Identify which cell holds the provided text, then report its [x, y] central coordinate. 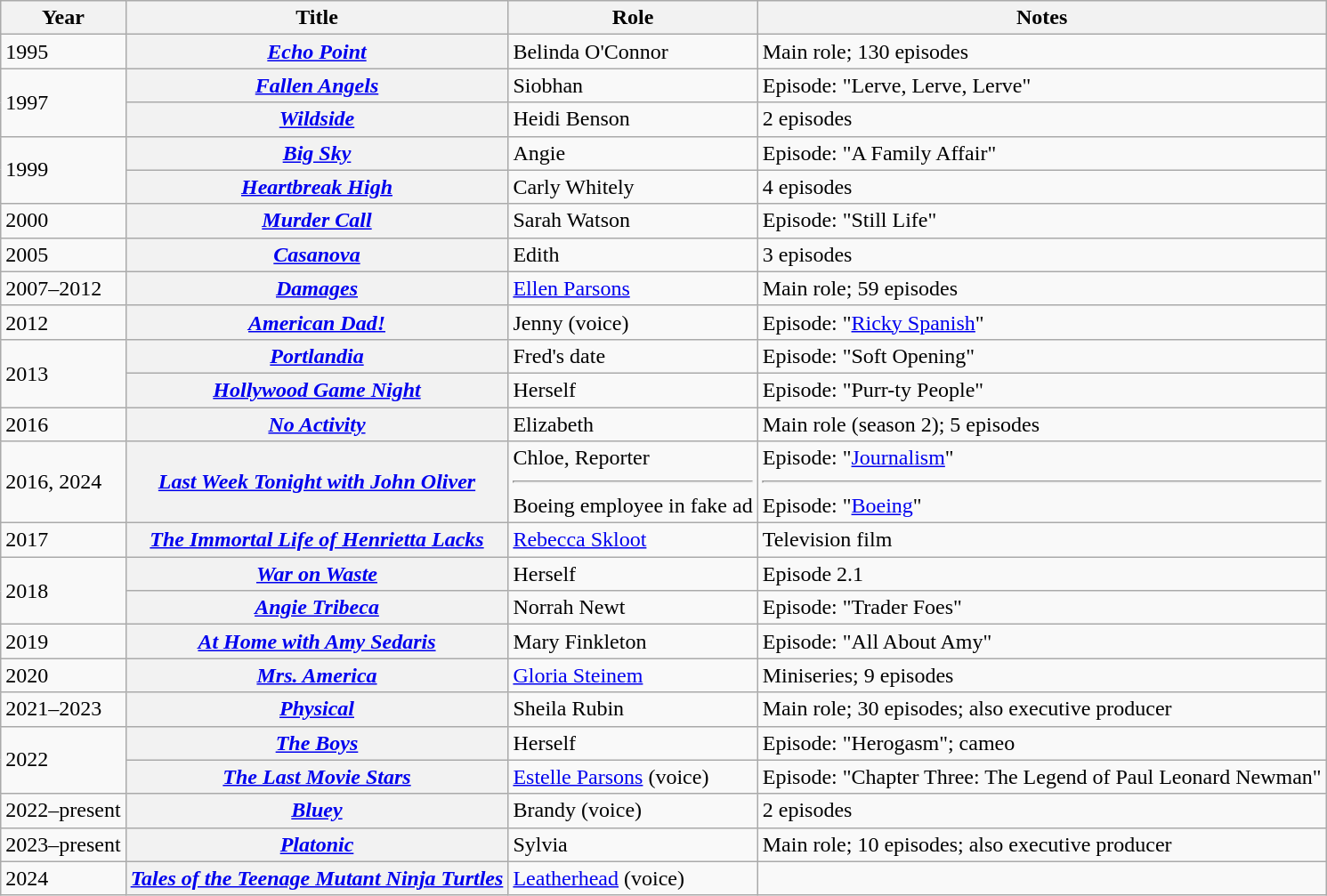
2018 [63, 591]
Episode: "Chapter Three: The Legend of Paul Leonard Newman" [1041, 777]
Main role; 130 episodes [1041, 52]
Episode: "All About Amy" [1041, 642]
Heartbreak High [317, 187]
Main role; 59 episodes [1041, 288]
2022 [63, 760]
Main role; 10 episodes; also executive producer [1041, 844]
Main role (season 2); 5 episodes [1041, 424]
Episode: "Soft Opening" [1041, 356]
Year [63, 18]
Heidi Benson [633, 119]
2019 [63, 642]
2016 [63, 424]
Episode: "Trader Foes" [1041, 608]
Mrs. America [317, 675]
Murder Call [317, 221]
Ellen Parsons [633, 288]
Tales of the Teenage Mutant Ninja Turtles [317, 878]
2021–2023 [63, 709]
Physical [317, 709]
Chloe, ReporterBoeing employee in fake ad [633, 482]
Episode: "Journalism"Episode: "Boeing" [1041, 482]
1999 [63, 170]
The Last Movie Stars [317, 777]
Jenny (voice) [633, 322]
Mary Finkleton [633, 642]
2007–2012 [63, 288]
Episode: "A Family Affair" [1041, 153]
At Home with Amy Sedaris [317, 642]
Gloria Steinem [633, 675]
2016, 2024 [63, 482]
Echo Point [317, 52]
Norrah Newt [633, 608]
Title [317, 18]
Television film [1041, 540]
Platonic [317, 844]
1995 [63, 52]
2000 [63, 221]
Wildside [317, 119]
War on Waste [317, 574]
Leatherhead (voice) [633, 878]
2017 [63, 540]
2013 [63, 373]
1997 [63, 102]
Last Week Tonight with John Oliver [317, 482]
2012 [63, 322]
Episode 2.1 [1041, 574]
Estelle Parsons (voice) [633, 777]
Edith [633, 254]
Miniseries; 9 episodes [1041, 675]
Angie Tribeca [317, 608]
Fred's date [633, 356]
Elizabeth [633, 424]
Damages [317, 288]
Carly Whitely [633, 187]
The Boys [317, 743]
2005 [63, 254]
Episode: "Lerve, Lerve, Lerve" [1041, 85]
Portlandia [317, 356]
Hollywood Game Night [317, 390]
No Activity [317, 424]
Belinda O'Connor [633, 52]
Episode: "Purr-ty People" [1041, 390]
American Dad! [317, 322]
2023–present [63, 844]
Sheila Rubin [633, 709]
2024 [63, 878]
Rebecca Skloot [633, 540]
Casanova [317, 254]
2022–present [63, 811]
Brandy (voice) [633, 811]
Episode: "Still Life" [1041, 221]
Main role; 30 episodes; also executive producer [1041, 709]
3 episodes [1041, 254]
2020 [63, 675]
The Immortal Life of Henrietta Lacks [317, 540]
Episode: "Herogasm"; cameo [1041, 743]
Notes [1041, 18]
4 episodes [1041, 187]
Fallen Angels [317, 85]
Episode: "Ricky Spanish" [1041, 322]
Big Sky [317, 153]
Angie [633, 153]
Role [633, 18]
Sylvia [633, 844]
Sarah Watson [633, 221]
Siobhan [633, 85]
Bluey [317, 811]
